Find where the given text appears and provide that cell's center as [x, y] coordinate. 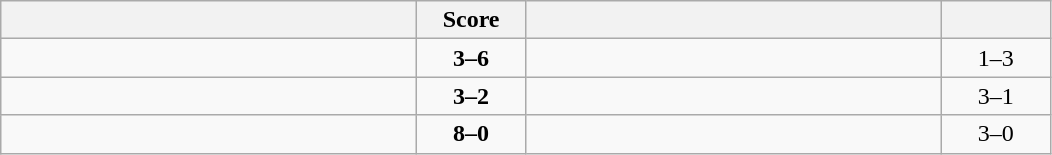
8–0 [472, 134]
3–0 [996, 134]
Score [472, 20]
3–2 [472, 96]
3–1 [996, 96]
3–6 [472, 58]
1–3 [996, 58]
